Detect which cell encompasses the target text, then output its (X, Y) center coordinate. 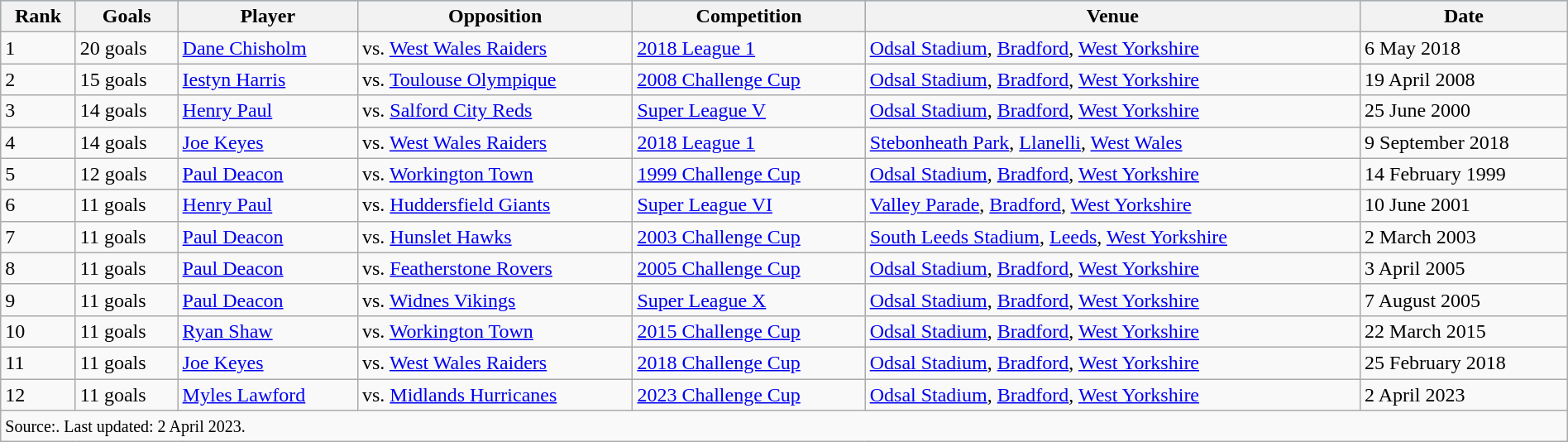
Venue (1112, 17)
South Leeds Stadium, Leeds, West Yorkshire (1112, 237)
10 (38, 331)
2015 Challenge Cup (749, 331)
2 (38, 79)
vs. Toulouse Olympique (495, 79)
2005 Challenge Cup (749, 268)
vs. Salford City Reds (495, 111)
4 (38, 142)
Super League X (749, 300)
8 (38, 268)
3 (38, 111)
vs. Midlands Hurricanes (495, 395)
Super League V (749, 111)
Valley Parade, Bradford, West Yorkshire (1112, 205)
1 (38, 48)
20 goals (127, 48)
9 September 2018 (1464, 142)
7 (38, 237)
1999 Challenge Cup (749, 174)
Player (268, 17)
11 (38, 363)
Goals (127, 17)
vs. Hunslet Hawks (495, 237)
2 March 2003 (1464, 237)
2 April 2023 (1464, 395)
2008 Challenge Cup (749, 79)
2018 Challenge Cup (749, 363)
2003 Challenge Cup (749, 237)
6 May 2018 (1464, 48)
19 April 2008 (1464, 79)
Source:. Last updated: 2 April 2023. (784, 426)
10 June 2001 (1464, 205)
Ryan Shaw (268, 331)
Rank (38, 17)
vs. Huddersfield Giants (495, 205)
Dane Chisholm (268, 48)
2023 Challenge Cup (749, 395)
25 June 2000 (1464, 111)
Myles Lawford (268, 395)
7 August 2005 (1464, 300)
15 goals (127, 79)
6 (38, 205)
12 goals (127, 174)
22 March 2015 (1464, 331)
14 February 1999 (1464, 174)
Date (1464, 17)
vs. Featherstone Rovers (495, 268)
9 (38, 300)
Iestyn Harris (268, 79)
Opposition (495, 17)
25 February 2018 (1464, 363)
3 April 2005 (1464, 268)
vs. Widnes Vikings (495, 300)
12 (38, 395)
Super League VI (749, 205)
Competition (749, 17)
5 (38, 174)
Stebonheath Park, Llanelli, West Wales (1112, 142)
